Pinpoint the cell where the given text exists, returning its (X, Y) midpoint coordinate. 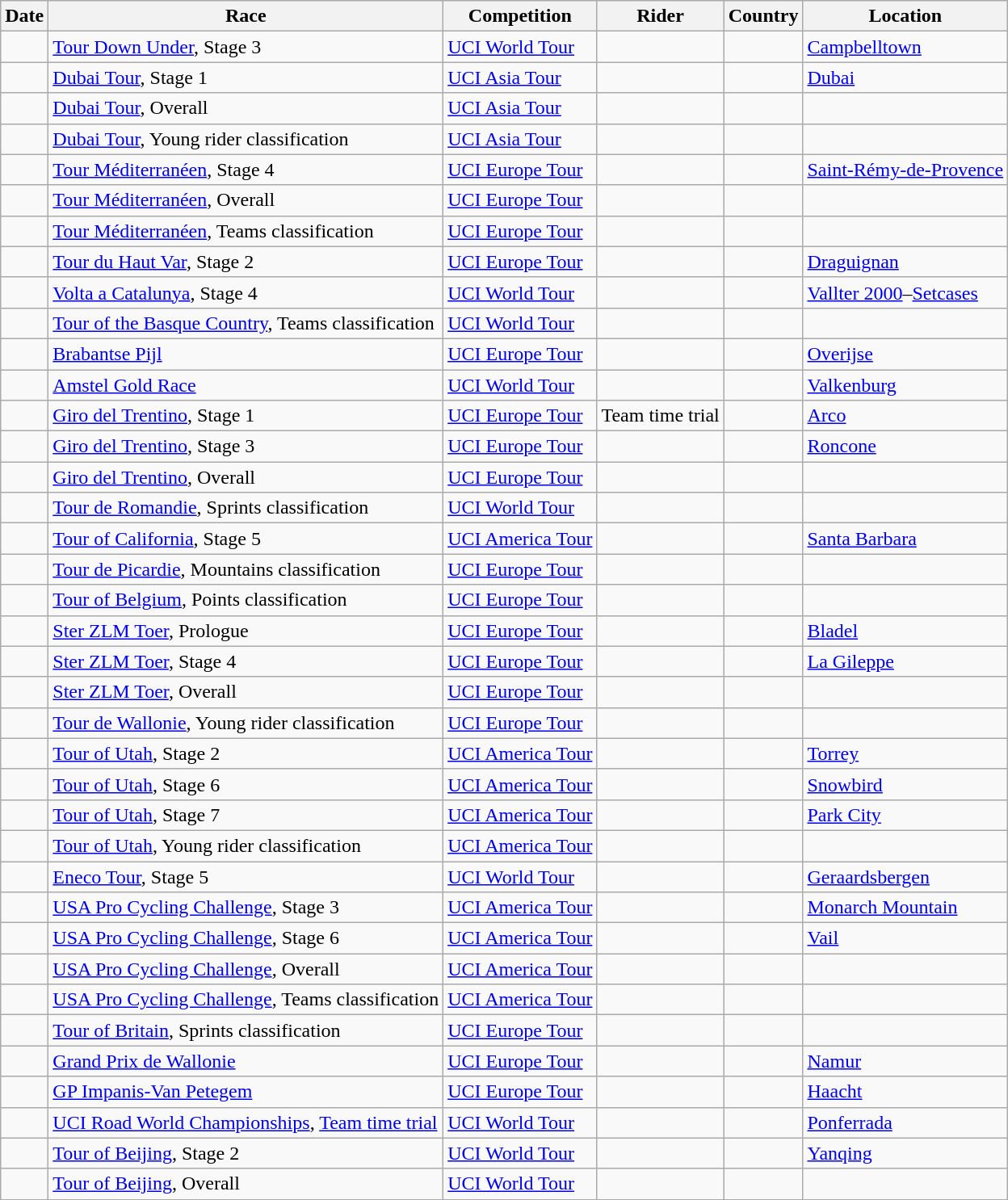
Tour of Utah, Young rider classification (246, 845)
Dubai Tour, Stage 1 (246, 78)
Bladel (905, 631)
Volta a Catalunya, Stage 4 (246, 292)
Tour Méditerranéen, Teams classification (246, 231)
Arco (905, 416)
Giro del Trentino, Stage 3 (246, 447)
Eneco Tour, Stage 5 (246, 876)
Tour de Wallonie, Young rider classification (246, 723)
Haacht (905, 1092)
Roncone (905, 447)
USA Pro Cycling Challenge, Stage 6 (246, 938)
Santa Barbara (905, 539)
Race (246, 16)
Dubai (905, 78)
Grand Prix de Wallonie (246, 1061)
Namur (905, 1061)
Tour de Picardie, Mountains classification (246, 569)
Tour of Britain, Sprints classification (246, 1030)
Tour du Haut Var, Stage 2 (246, 262)
USA Pro Cycling Challenge, Stage 3 (246, 908)
Location (905, 16)
UCI Road World Championships, Team time trial (246, 1122)
Ster ZLM Toer, Prologue (246, 631)
Snowbird (905, 784)
Competition (520, 16)
Tour Down Under, Stage 3 (246, 47)
Valkenburg (905, 385)
Tour of Utah, Stage 6 (246, 784)
Saint-Rémy-de-Provence (905, 170)
Tour of Beijing, Stage 2 (246, 1153)
Draguignan (905, 262)
USA Pro Cycling Challenge, Teams classification (246, 1000)
Brabantse Pijl (246, 354)
Ster ZLM Toer, Overall (246, 692)
Giro del Trentino, Stage 1 (246, 416)
Vallter 2000–Setcases (905, 292)
Ponferrada (905, 1122)
GP Impanis-Van Petegem (246, 1092)
Tour of Beijing, Overall (246, 1184)
Tour of Utah, Stage 2 (246, 753)
Tour Méditerranéen, Stage 4 (246, 170)
Tour de Romandie, Sprints classification (246, 508)
Team time trial (661, 416)
Tour of California, Stage 5 (246, 539)
Monarch Mountain (905, 908)
Park City (905, 815)
Vail (905, 938)
Yanqing (905, 1153)
Rider (661, 16)
Tour of Utah, Stage 7 (246, 815)
Tour Méditerranéen, Overall (246, 200)
Torrey (905, 753)
Amstel Gold Race (246, 385)
Overijse (905, 354)
Date (24, 16)
Dubai Tour, Overall (246, 108)
Ster ZLM Toer, Stage 4 (246, 661)
Tour of Belgium, Points classification (246, 600)
Tour of the Basque Country, Teams classification (246, 323)
Giro del Trentino, Overall (246, 477)
USA Pro Cycling Challenge, Overall (246, 969)
Campbelltown (905, 47)
Dubai Tour, Young rider classification (246, 139)
La Gileppe (905, 661)
Country (763, 16)
Geraardsbergen (905, 876)
